Detect which cell encompasses the target text, then output its (x, y) center coordinate. 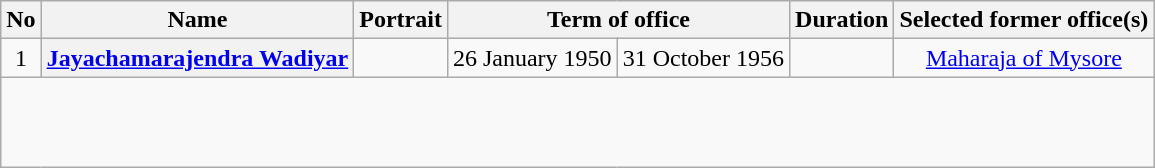
26 January 1950 (532, 58)
Selected former office(s) (1024, 20)
Maharaja of Mysore (1024, 58)
Term of office (618, 20)
1 (21, 58)
No (21, 20)
Name (198, 20)
Jayachamarajendra Wadiyar (198, 58)
Portrait (401, 20)
Duration (842, 20)
31 October 1956 (703, 58)
